Find where the given text appears and provide that cell's center as [X, Y] coordinate. 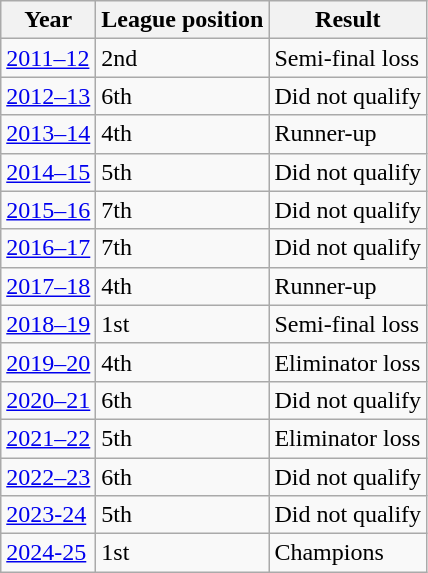
Result [348, 20]
2014–15 [48, 172]
Year [48, 20]
2019–20 [48, 362]
2013–14 [48, 134]
2020–21 [48, 400]
2018–19 [48, 324]
Champions [348, 553]
2011–12 [48, 58]
2015–16 [48, 210]
2nd [182, 58]
League position [182, 20]
2012–13 [48, 96]
2022–23 [48, 477]
2017–18 [48, 286]
2021–22 [48, 438]
2016–17 [48, 248]
2024-25 [48, 553]
2023-24 [48, 515]
